Capture the cell that displays the provided text and extract its (x, y) central coordinate. 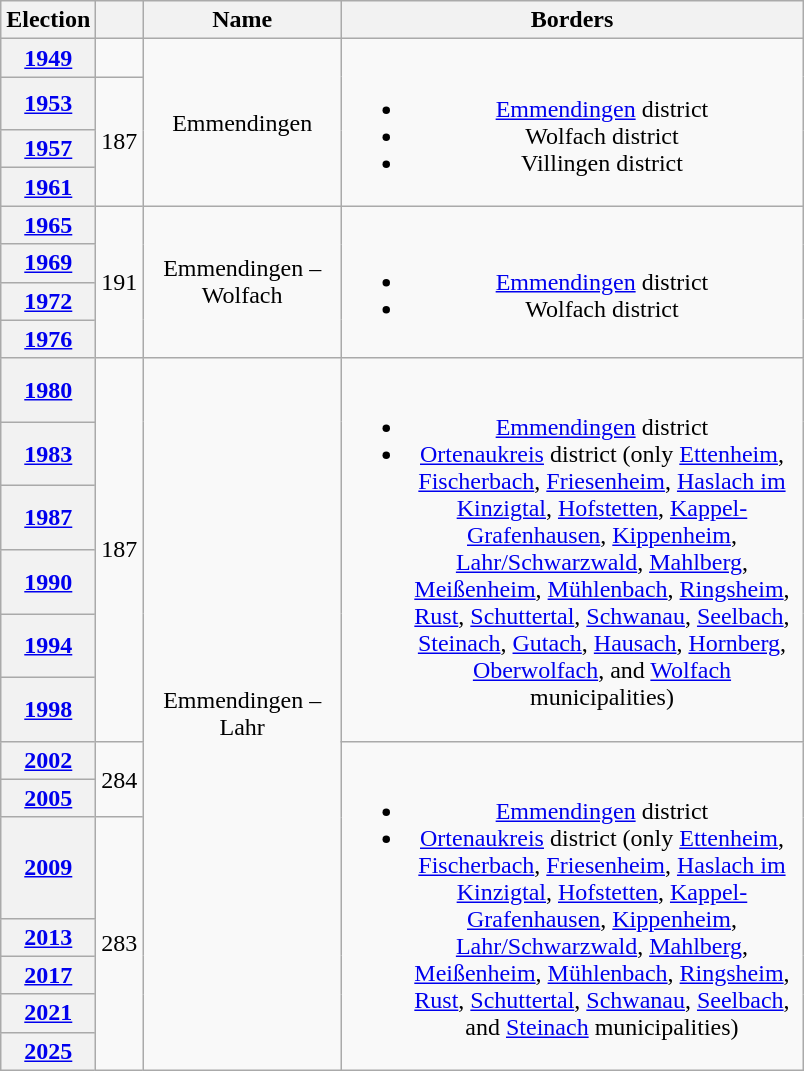
2013 (48, 937)
1961 (48, 187)
2002 (48, 760)
Emmendingen districtWolfach district (572, 282)
2021 (48, 1013)
2017 (48, 975)
1969 (48, 263)
1972 (48, 301)
Emmendingen – Wolfach (242, 282)
Emmendingen (242, 122)
1998 (48, 709)
2005 (48, 798)
Emmendingen districtWolfach districtVillingen district (572, 122)
Borders (572, 20)
1949 (48, 58)
2025 (48, 1051)
284 (120, 779)
Name (242, 20)
1953 (48, 104)
1990 (48, 582)
1976 (48, 339)
1965 (48, 225)
Emmendingen – Lahr (242, 714)
283 (120, 944)
Election (48, 20)
191 (120, 282)
1994 (48, 646)
1987 (48, 518)
1983 (48, 454)
1957 (48, 149)
1980 (48, 390)
2009 (48, 868)
